Detect which cell encompasses the target text, then output its (X, Y) center coordinate. 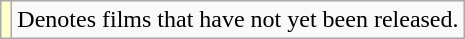
Denotes films that have not yet been released. (238, 20)
